Determine the (x, y) coordinate at the center of the cell enclosing the given text.  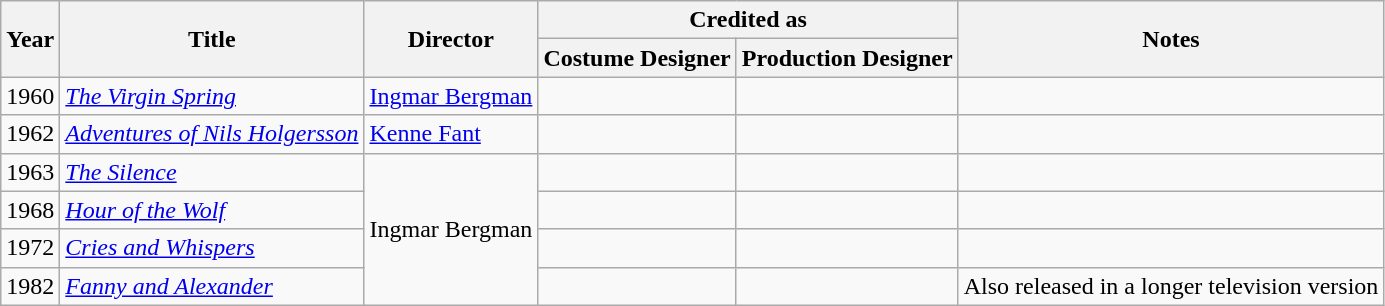
1960 (30, 96)
The Silence (212, 172)
Also released in a longer television version (1171, 286)
Adventures of Nils Holgersson (212, 134)
1962 (30, 134)
Cries and Whispers (212, 248)
Title (212, 39)
1963 (30, 172)
1972 (30, 248)
Costume Designer (637, 58)
The Virgin Spring (212, 96)
Year (30, 39)
Kenne Fant (451, 134)
1968 (30, 210)
Notes (1171, 39)
Hour of the Wolf (212, 210)
Fanny and Alexander (212, 286)
1982 (30, 286)
Credited as (748, 20)
Production Designer (847, 58)
Director (451, 39)
